Return the (x, y) coordinate for the center point of the cell that contains the specified text.  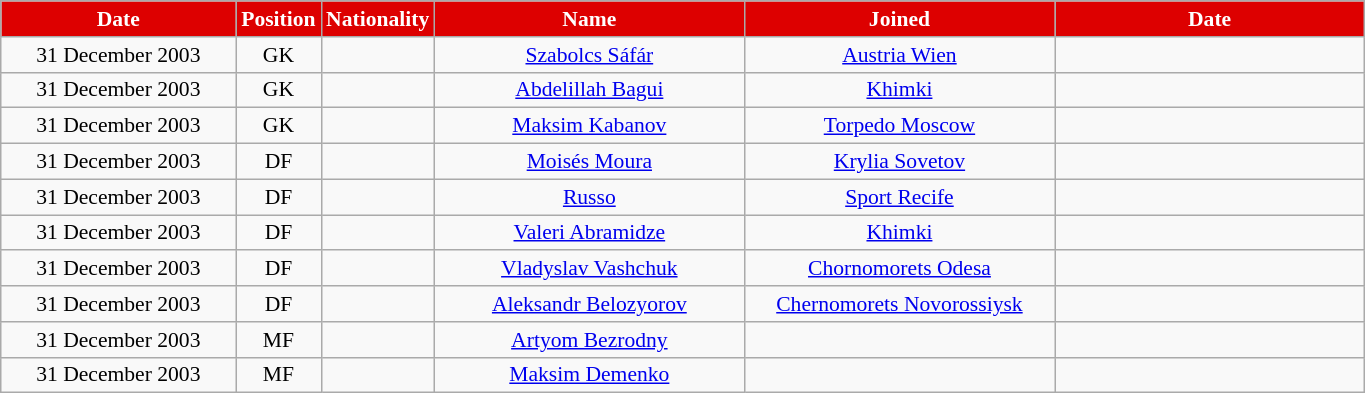
Krylia Sovetov (899, 162)
Nationality (378, 19)
Valeri Abramidze (589, 233)
Sport Recife (899, 197)
Aleksandr Belozyorov (589, 304)
Abdelillah Bagui (589, 90)
Maksim Kabanov (589, 126)
Chornomorets Odesa (899, 269)
Russo (589, 197)
Name (589, 19)
Torpedo Moscow (899, 126)
Chernomorets Novorossiysk (899, 304)
Austria Wien (899, 55)
Joined (899, 19)
Maksim Demenko (589, 375)
Position (278, 19)
Szabolcs Sáfár (589, 55)
Vladyslav Vashchuk (589, 269)
Artyom Bezrodny (589, 340)
Moisés Moura (589, 162)
